Find where the given text appears and provide that cell's center as (X, Y) coordinate. 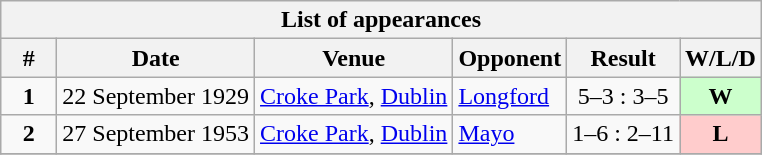
Longford (510, 96)
Date (156, 58)
W/L/D (721, 58)
5–3 : 3–5 (624, 96)
# (29, 58)
Result (624, 58)
22 September 1929 (156, 96)
W (721, 96)
List of appearances (382, 20)
27 September 1953 (156, 134)
2 (29, 134)
1–6 : 2–11 (624, 134)
Venue (354, 58)
Opponent (510, 58)
L (721, 134)
1 (29, 96)
Mayo (510, 134)
